Detect which cell encompasses the target text, then output its [X, Y] center coordinate. 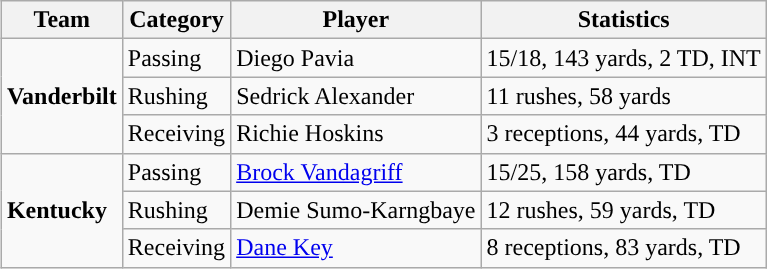
12 rushes, 59 yards, TD [624, 210]
Richie Hoskins [356, 134]
15/25, 158 yards, TD [624, 172]
Dane Key [356, 248]
Category [176, 20]
Demie Sumo-Karngbaye [356, 210]
11 rushes, 58 yards [624, 96]
Sedrick Alexander [356, 96]
8 receptions, 83 yards, TD [624, 248]
Diego Pavia [356, 58]
Kentucky [62, 210]
Player [356, 20]
Team [62, 20]
3 receptions, 44 yards, TD [624, 134]
Vanderbilt [62, 96]
Brock Vandagriff [356, 172]
15/18, 143 yards, 2 TD, INT [624, 58]
Statistics [624, 20]
